Output the [X, Y] coordinate of the center of the cell containing the given text.  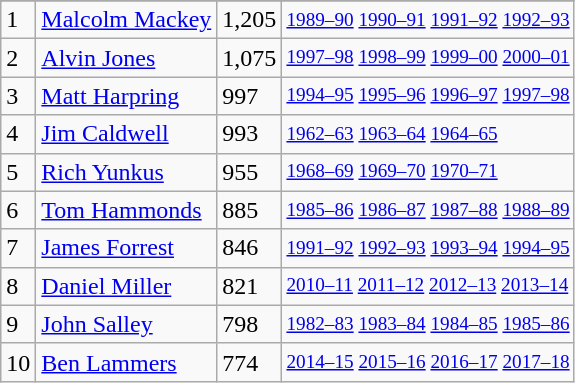
Daniel Miller [126, 286]
Tom Hammonds [126, 210]
1991–92 1992–93 1993–94 1994–95 [428, 248]
885 [250, 210]
2010–11 2011–12 2012–13 2013–14 [428, 286]
774 [250, 362]
1962–63 1963–64 1964–65 [428, 134]
8 [18, 286]
Matt Harpring [126, 96]
7 [18, 248]
993 [250, 134]
1,075 [250, 58]
1982–83 1983–84 1984–85 1985–86 [428, 324]
Alvin Jones [126, 58]
821 [250, 286]
997 [250, 96]
1985–86 1986–87 1987–88 1988–89 [428, 210]
4 [18, 134]
2014–15 2015–16 2016–17 2017–18 [428, 362]
5 [18, 172]
John Salley [126, 324]
955 [250, 172]
798 [250, 324]
1 [18, 20]
Rich Yunkus [126, 172]
846 [250, 248]
1994–95 1995–96 1996–97 1997–98 [428, 96]
1989–90 1990–91 1991–92 1992–93 [428, 20]
Ben Lammers [126, 362]
2 [18, 58]
Jim Caldwell [126, 134]
3 [18, 96]
Malcolm Mackey [126, 20]
1,205 [250, 20]
James Forrest [126, 248]
1968–69 1969–70 1970–71 [428, 172]
1997–98 1998–99 1999–00 2000–01 [428, 58]
10 [18, 362]
9 [18, 324]
6 [18, 210]
